Search for the cell housing the specified text and yield its [x, y] center coordinate. 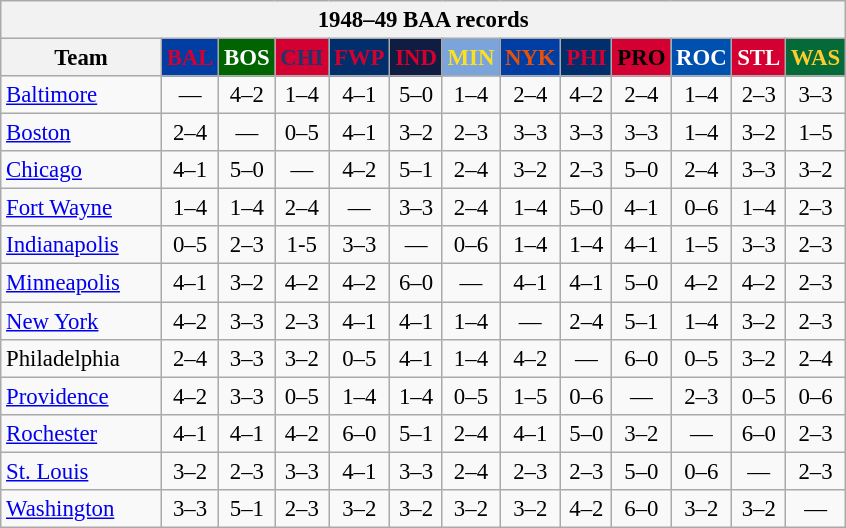
PRO [642, 58]
St. Louis [82, 471]
Baltimore [82, 95]
Indianapolis [82, 245]
Philadelphia [82, 358]
STL [759, 58]
Team [82, 58]
Minneapolis [82, 283]
1-5 [302, 245]
Rochester [82, 433]
MIN [470, 58]
New York [82, 321]
1948–49 BAA records [424, 20]
Fort Wayne [82, 208]
IND [416, 58]
Washington [82, 509]
NYK [530, 58]
Boston [82, 133]
BOS [247, 58]
Providence [82, 396]
PHI [586, 58]
BAL [190, 58]
CHI [302, 58]
ROC [702, 58]
FWP [360, 58]
Chicago [82, 170]
WAS [816, 58]
